Find where the given text appears and provide that cell's center as (x, y) coordinate. 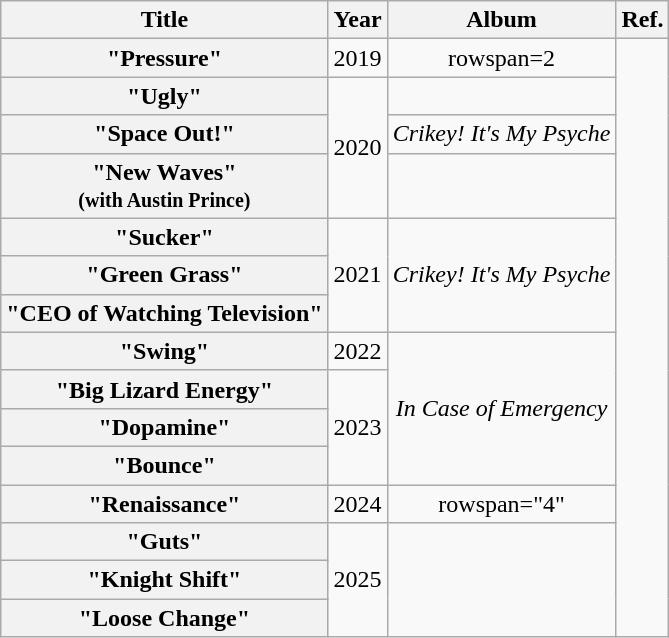
rowspan=2 (502, 58)
Title (164, 20)
"Dopamine" (164, 427)
2021 (358, 275)
"Ugly" (164, 96)
2025 (358, 580)
"Big Lizard Energy" (164, 389)
2019 (358, 58)
"Knight Shift" (164, 580)
Album (502, 20)
"New Waves"(with Austin Prince) (164, 186)
"Renaissance" (164, 503)
Ref. (642, 20)
In Case of Emergency (502, 408)
"Sucker" (164, 237)
2023 (358, 427)
"Pressure" (164, 58)
2022 (358, 351)
"Loose Change" (164, 618)
"Green Grass" (164, 275)
"Bounce" (164, 465)
"Guts" (164, 542)
"Space Out!" (164, 134)
2024 (358, 503)
rowspan="4" (502, 503)
2020 (358, 148)
"Swing" (164, 351)
"CEO of Watching Television" (164, 313)
Year (358, 20)
